For the text-containing cell, return its midpoint in (X, Y) coordinate format. 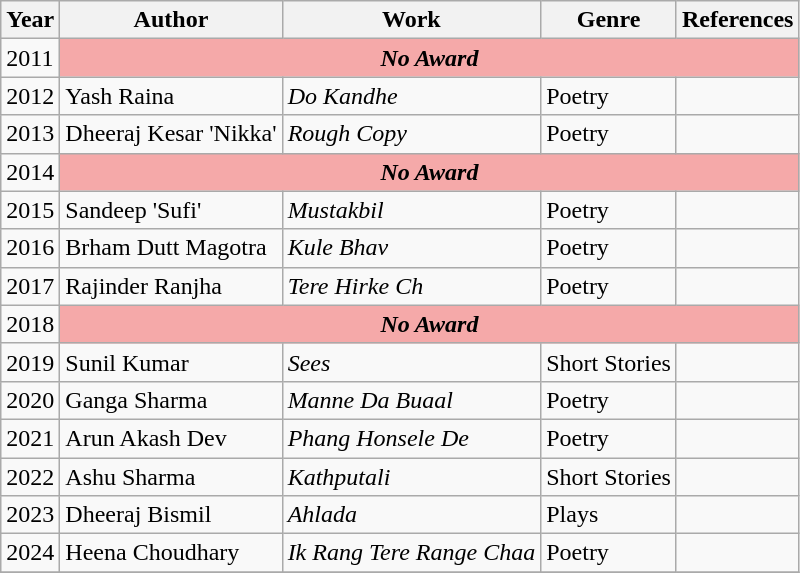
Ahlada (412, 515)
2023 (30, 515)
Heena Choudhary (171, 553)
2021 (30, 438)
Tere Hirke Ch (412, 286)
2017 (30, 286)
Sees (412, 362)
Author (171, 20)
2012 (30, 96)
Sunil Kumar (171, 362)
References (738, 20)
Yash Raina (171, 96)
2014 (30, 172)
Kule Bhav (412, 248)
2018 (30, 324)
Ik Rang Tere Range Chaa (412, 553)
2013 (30, 134)
Ashu Sharma (171, 477)
Ganga Sharma (171, 400)
Work (412, 20)
Year (30, 20)
Rajinder Ranjha (171, 286)
2022 (30, 477)
Plays (609, 515)
2020 (30, 400)
Mustakbil (412, 210)
Phang Honsele De (412, 438)
2019 (30, 362)
2024 (30, 553)
Brham Dutt Magotra (171, 248)
Sandeep 'Sufi' (171, 210)
2011 (30, 58)
Manne Da Buaal (412, 400)
2015 (30, 210)
2016 (30, 248)
Arun Akash Dev (171, 438)
Do Kandhe (412, 96)
Dheeraj Bismil (171, 515)
Kathputali (412, 477)
Rough Copy (412, 134)
Genre (609, 20)
Dheeraj Kesar 'Nikka' (171, 134)
